Return (X, Y) of the center of cell containing provided text 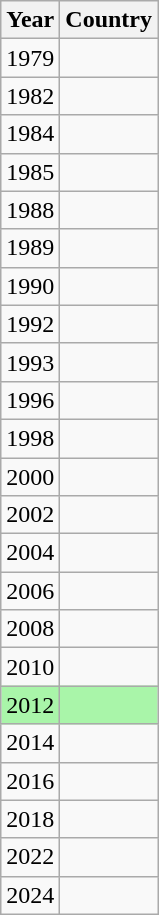
1992 (30, 324)
1979 (30, 58)
1993 (30, 362)
1988 (30, 210)
2008 (30, 629)
2024 (30, 895)
Country (109, 20)
2004 (30, 553)
1982 (30, 96)
2006 (30, 591)
2016 (30, 781)
2002 (30, 515)
2014 (30, 743)
2010 (30, 667)
2018 (30, 819)
2000 (30, 477)
1984 (30, 134)
1998 (30, 438)
1996 (30, 400)
1990 (30, 286)
Year (30, 20)
2012 (30, 705)
1989 (30, 248)
2022 (30, 857)
1985 (30, 172)
